Return the [x, y] coordinate for the center point of the cell that contains the specified text.  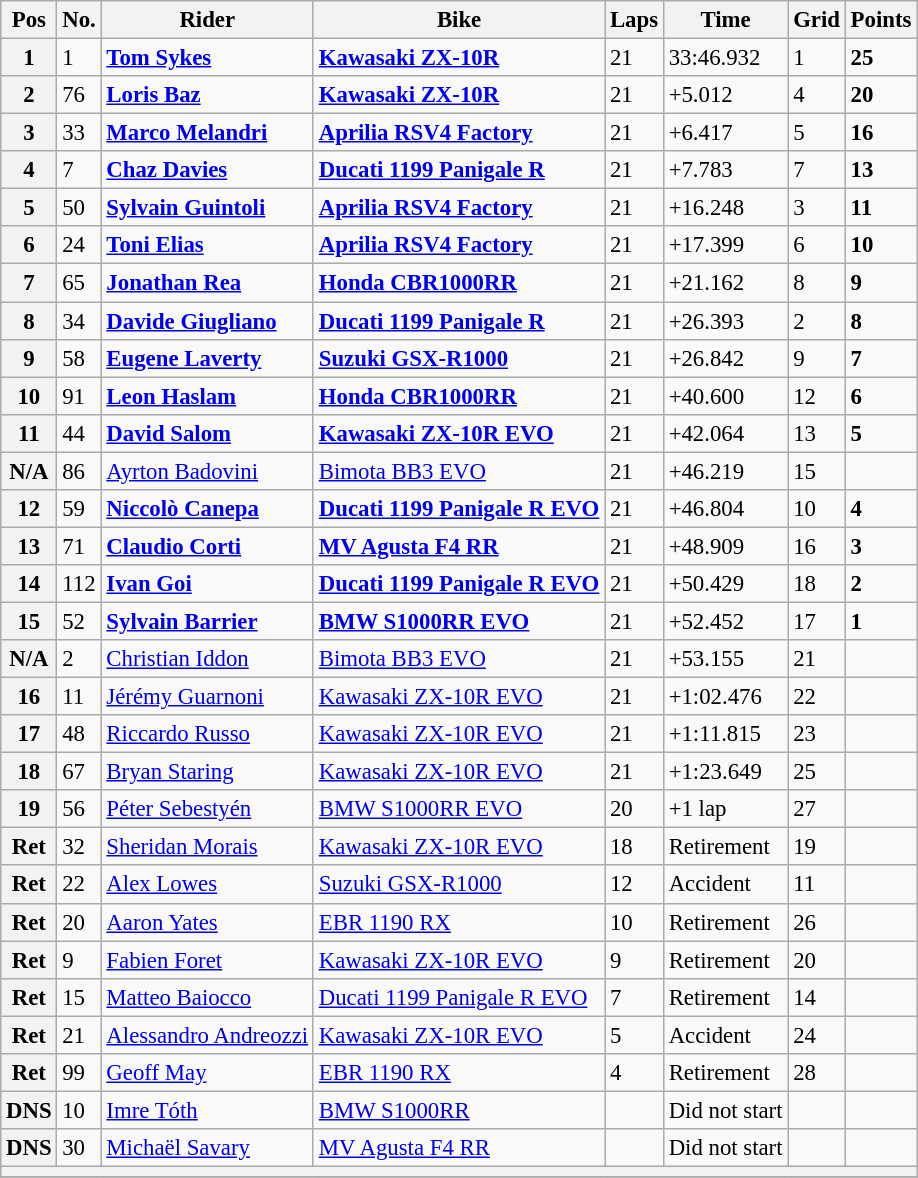
Alessandro Andreozzi [207, 1035]
Sheridan Morais [207, 847]
27 [816, 809]
91 [79, 396]
+1 lap [725, 809]
Matteo Baiocco [207, 997]
44 [79, 433]
Jonathan Rea [207, 283]
65 [79, 283]
No. [79, 20]
+1:23.649 [725, 772]
Chaz Davies [207, 170]
58 [79, 358]
Points [880, 20]
+52.452 [725, 621]
+46.219 [725, 471]
23 [816, 734]
Bryan Staring [207, 772]
52 [79, 621]
Christian Iddon [207, 659]
Alex Lowes [207, 885]
Bike [458, 20]
Riccardo Russo [207, 734]
+16.248 [725, 208]
+5.012 [725, 95]
+46.804 [725, 509]
+53.155 [725, 659]
Grid [816, 20]
32 [79, 847]
Toni Elias [207, 245]
+40.600 [725, 396]
Niccolò Canepa [207, 509]
+6.417 [725, 133]
+7.783 [725, 170]
Geoff May [207, 1073]
+17.399 [725, 245]
99 [79, 1073]
112 [79, 584]
30 [79, 1148]
Ayrton Badovini [207, 471]
+48.909 [725, 546]
Davide Giugliano [207, 321]
Rider [207, 20]
Ivan Goi [207, 584]
Aaron Yates [207, 922]
Tom Sykes [207, 58]
76 [79, 95]
David Salom [207, 433]
+26.842 [725, 358]
86 [79, 471]
Eugene Laverty [207, 358]
+50.429 [725, 584]
48 [79, 734]
Sylvain Guintoli [207, 208]
34 [79, 321]
Claudio Corti [207, 546]
Time [725, 20]
BMW S1000RR [458, 1110]
Michaël Savary [207, 1148]
33 [79, 133]
Leon Haslam [207, 396]
Sylvain Barrier [207, 621]
Laps [634, 20]
33:46.932 [725, 58]
26 [816, 922]
67 [79, 772]
+26.393 [725, 321]
+21.162 [725, 283]
Pos [29, 20]
Loris Baz [207, 95]
Péter Sebestyén [207, 809]
50 [79, 208]
71 [79, 546]
28 [816, 1073]
56 [79, 809]
Jérémy Guarnoni [207, 697]
Marco Melandri [207, 133]
+42.064 [725, 433]
59 [79, 509]
+1:02.476 [725, 697]
Imre Tóth [207, 1110]
Fabien Foret [207, 960]
+1:11.815 [725, 734]
